Extract the [x, y] coordinate from the center of the cell holding the provided text.  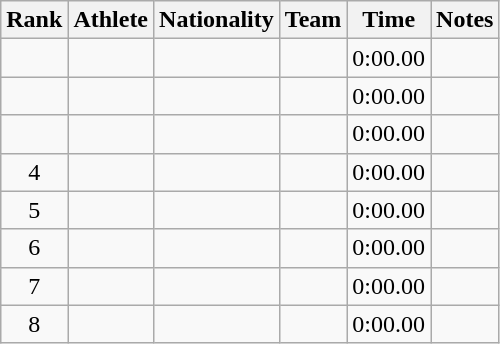
Athlete [111, 20]
Notes [465, 20]
Team [313, 20]
6 [34, 248]
Nationality [217, 20]
5 [34, 210]
Time [389, 20]
4 [34, 172]
Rank [34, 20]
7 [34, 286]
8 [34, 324]
